Return the (x, y) coordinate for the center point of the cell that contains the specified text.  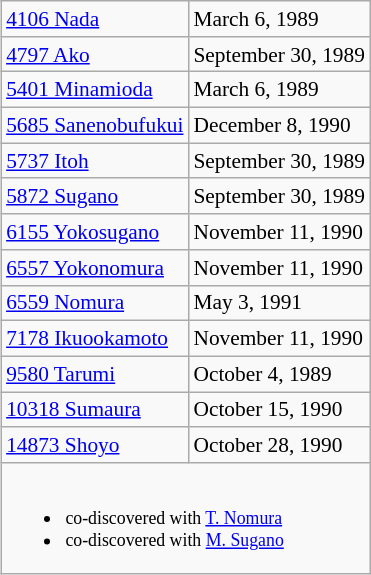
5737 Itoh (94, 161)
October 28, 1990 (278, 445)
14873 Shoyo (94, 445)
4797 Ako (94, 54)
9580 Tarumi (94, 374)
6557 Yokonomura (94, 267)
May 3, 1991 (278, 303)
6559 Nomura (94, 303)
December 8, 1990 (278, 125)
October 15, 1990 (278, 410)
10318 Sumaura (94, 410)
4106 Nada (94, 19)
October 4, 1989 (278, 374)
5685 Sanenobufukui (94, 125)
6155 Yokosugano (94, 232)
7178 Ikuookamoto (94, 339)
5872 Sugano (94, 196)
5401 Minamioda (94, 90)
co-discovered with T. Nomura co-discovered with M. Sugano (186, 519)
